Capture the cell that displays the provided text and extract its [x, y] central coordinate. 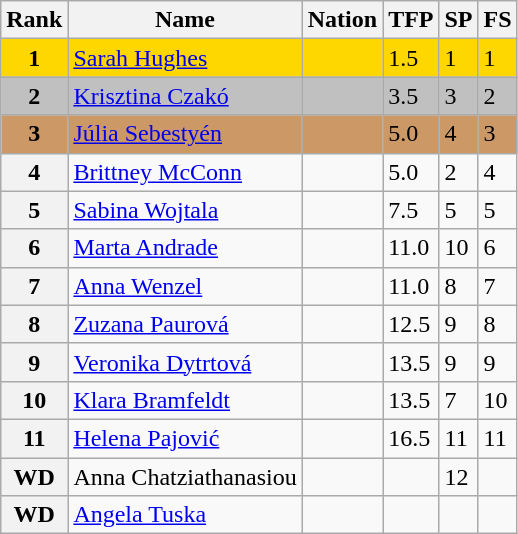
Marta Andrade [185, 248]
Sabina Wojtala [185, 210]
1.5 [411, 58]
Júlia Sebestyén [185, 134]
Sarah Hughes [185, 58]
Angela Tuska [185, 515]
SP [458, 20]
Veronika Dytrtová [185, 362]
Name [185, 20]
Zuzana Paurová [185, 324]
12 [458, 477]
12.5 [411, 324]
7.5 [411, 210]
Klara Bramfeldt [185, 400]
FS [498, 20]
Rank [34, 20]
3.5 [411, 96]
Anna Wenzel [185, 286]
16.5 [411, 438]
Anna Chatziathanasiou [185, 477]
Helena Pajović [185, 438]
TFP [411, 20]
Krisztina Czakó [185, 96]
Nation [342, 20]
Brittney McConn [185, 172]
